Determine the [x, y] coordinate at the center of the cell enclosing the given text.  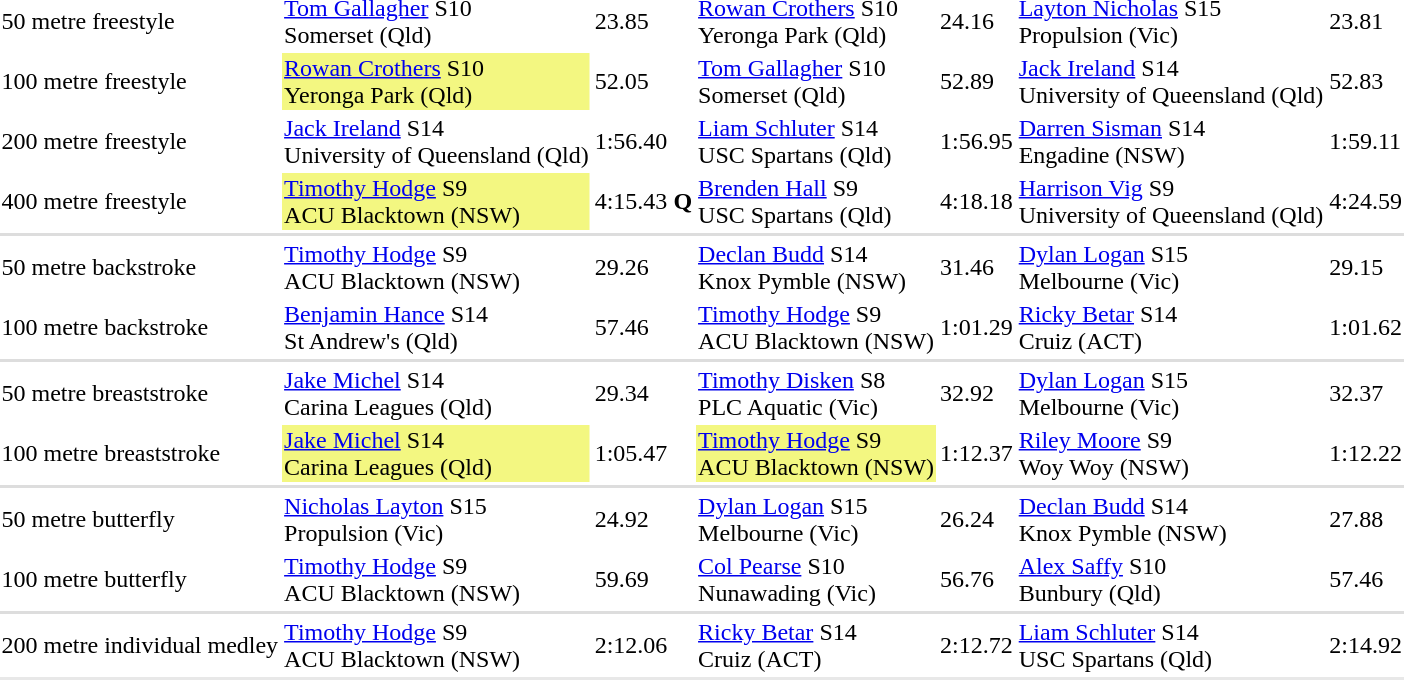
400 metre freestyle [140, 202]
29.34 [643, 394]
52.83 [1366, 82]
4:18.18 [977, 202]
1:56.40 [643, 142]
50 metre butterfly [140, 520]
1:01.29 [977, 328]
50 metre backstroke [140, 268]
Benjamin Hance S14 St Andrew's (Qld) [437, 328]
100 metre butterfly [140, 580]
Timothy Disken S8 PLC Aquatic (Vic) [816, 394]
Darren Sisman S14 Engadine (NSW) [1171, 142]
1:05.47 [643, 454]
1:56.95 [977, 142]
2:14.92 [1366, 646]
32.92 [977, 394]
4:15.43 Q [643, 202]
27.88 [1366, 520]
24.92 [643, 520]
52.89 [977, 82]
26.24 [977, 520]
Rowan Crothers S10 Yeronga Park (Qld) [437, 82]
Brenden Hall S9 USC Spartans (Qld) [816, 202]
29.15 [1366, 268]
4:24.59 [1366, 202]
200 metre freestyle [140, 142]
31.46 [977, 268]
59.69 [643, 580]
Riley Moore S9 Woy Woy (NSW) [1171, 454]
Harrison Vig S9 University of Queensland (Qld) [1171, 202]
2:12.06 [643, 646]
1:12.22 [1366, 454]
Alex Saffy S10 Bunbury (Qld) [1171, 580]
1:59.11 [1366, 142]
32.37 [1366, 394]
100 metre backstroke [140, 328]
100 metre breaststroke [140, 454]
Col Pearse S10 Nunawading (Vic) [816, 580]
50 metre breaststroke [140, 394]
2:12.72 [977, 646]
1:01.62 [1366, 328]
29.26 [643, 268]
1:12.37 [977, 454]
100 metre freestyle [140, 82]
52.05 [643, 82]
56.76 [977, 580]
Tom Gallagher S10 Somerset (Qld) [816, 82]
Nicholas Layton S15 Propulsion (Vic) [437, 520]
200 metre individual medley [140, 646]
